Find where the given text appears and provide that cell's center as [x, y] coordinate. 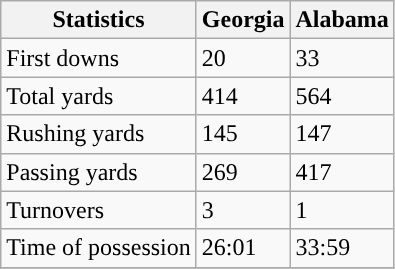
269 [243, 172]
414 [243, 96]
417 [342, 172]
Turnovers [99, 210]
3 [243, 210]
Alabama [342, 20]
Time of possession [99, 248]
145 [243, 134]
564 [342, 96]
1 [342, 210]
Rushing yards [99, 134]
Passing yards [99, 172]
147 [342, 134]
26:01 [243, 248]
33 [342, 58]
First downs [99, 58]
Georgia [243, 20]
Statistics [99, 20]
33:59 [342, 248]
Total yards [99, 96]
20 [243, 58]
